Return the [x, y] coordinate for the center point of the cell that contains the specified text.  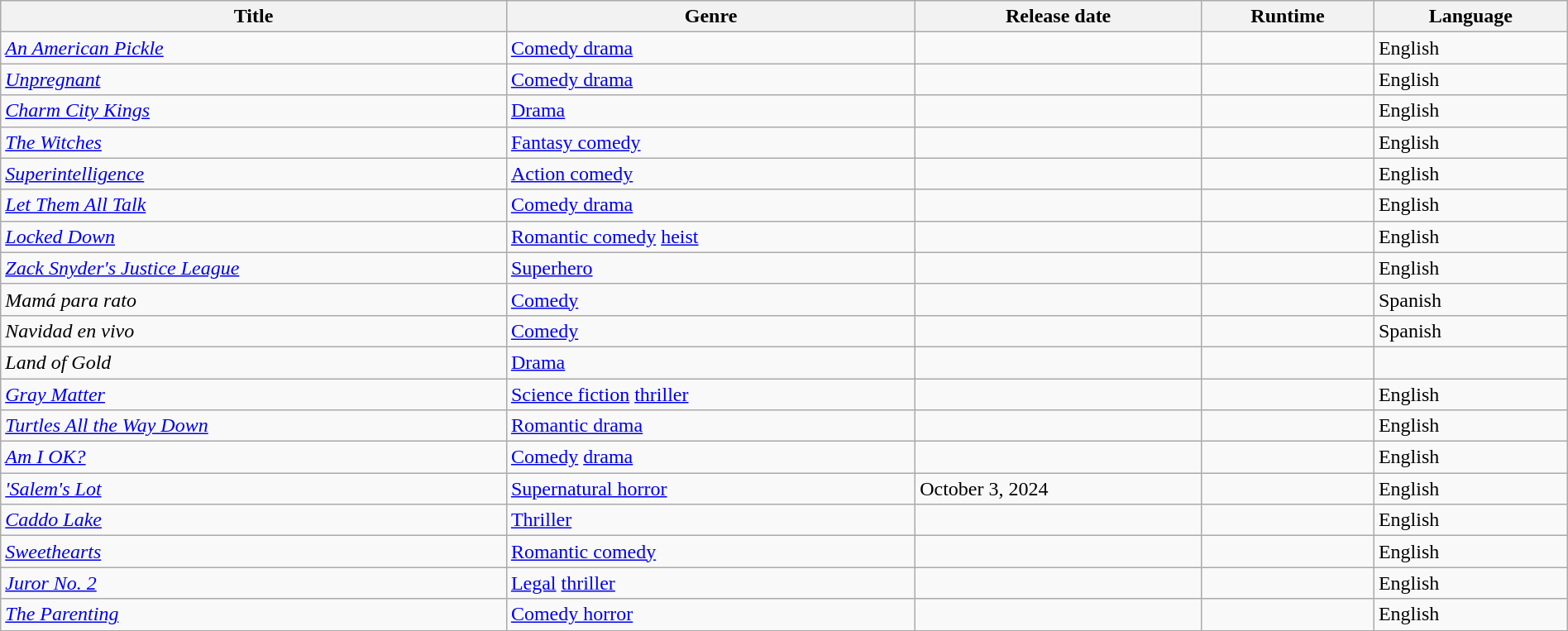
Romantic comedy [710, 552]
Romantic drama [710, 426]
Zack Snyder's Justice League [254, 268]
Charm City Kings [254, 111]
Let Them All Talk [254, 205]
Gray Matter [254, 394]
Caddo Lake [254, 520]
Navidad en vivo [254, 331]
Turtles All the Way Down [254, 426]
Legal thriller [710, 583]
Comedy horror [710, 614]
Title [254, 17]
'Salem's Lot [254, 489]
Action comedy [710, 174]
Genre [710, 17]
Sweethearts [254, 552]
Language [1470, 17]
Science fiction thriller [710, 394]
The Parenting [254, 614]
Supernatural horror [710, 489]
An American Pickle [254, 48]
Runtime [1288, 17]
October 3, 2024 [1059, 489]
Locked Down [254, 237]
Superintelligence [254, 174]
Superhero [710, 268]
Juror No. 2 [254, 583]
Thriller [710, 520]
The Witches [254, 142]
Unpregnant [254, 79]
Fantasy comedy [710, 142]
Romantic comedy heist [710, 237]
Land of Gold [254, 362]
Am I OK? [254, 457]
Mamá para rato [254, 299]
Release date [1059, 17]
